For the text-containing cell, return its midpoint in [x, y] coordinate format. 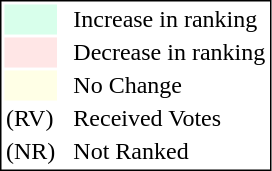
Increase in ranking [170, 19]
Not Ranked [170, 151]
Received Votes [170, 119]
(RV) [30, 119]
No Change [170, 85]
(NR) [30, 151]
Decrease in ranking [170, 53]
